Pinpoint the cell where the given text exists, returning its (x, y) midpoint coordinate. 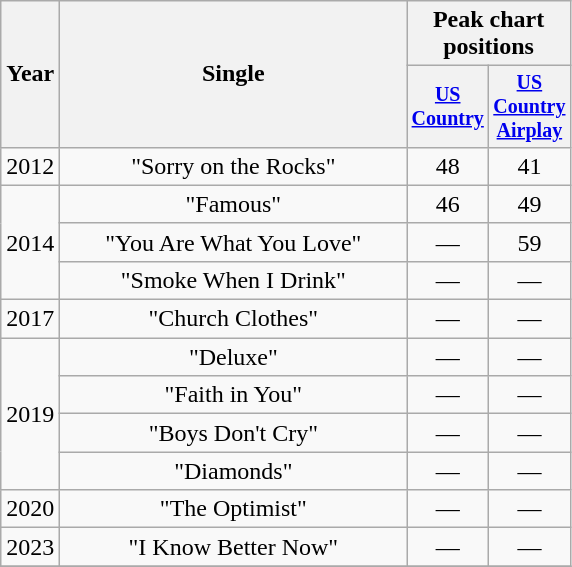
US Country (448, 106)
2019 (30, 414)
US Country Airplay (530, 106)
"Deluxe" (234, 357)
"I Know Better Now" (234, 547)
49 (530, 204)
"Faith in You" (234, 395)
48 (448, 166)
2017 (30, 319)
Peak chartpositions (488, 34)
"Church Clothes" (234, 319)
"Boys Don't Cry" (234, 433)
Year (30, 74)
"The Optimist" (234, 509)
2012 (30, 166)
41 (530, 166)
2023 (30, 547)
"You Are What You Love" (234, 242)
2014 (30, 242)
2020 (30, 509)
46 (448, 204)
"Smoke When I Drink" (234, 280)
Single (234, 74)
59 (530, 242)
"Sorry on the Rocks" (234, 166)
"Famous" (234, 204)
"Diamonds" (234, 471)
